From the cell containing the given text, extract its center point as (X, Y) coordinate. 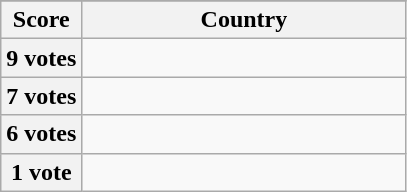
Country (244, 20)
Score (42, 20)
7 votes (42, 96)
1 vote (42, 172)
6 votes (42, 134)
9 votes (42, 58)
